Locate the cell with the specified text and output its [x, y] center coordinate. 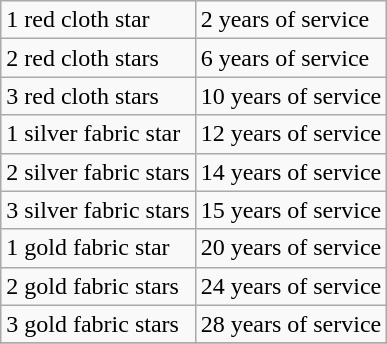
15 years of service [291, 210]
28 years of service [291, 324]
6 years of service [291, 58]
20 years of service [291, 248]
14 years of service [291, 172]
2 red cloth stars [98, 58]
3 gold fabric stars [98, 324]
3 silver fabric stars [98, 210]
2 silver fabric stars [98, 172]
2 gold fabric stars [98, 286]
12 years of service [291, 134]
1 gold fabric star [98, 248]
3 red cloth stars [98, 96]
1 red cloth star [98, 20]
2 years of service [291, 20]
10 years of service [291, 96]
1 silver fabric star [98, 134]
24 years of service [291, 286]
